Detect which cell encompasses the target text, then output its (x, y) center coordinate. 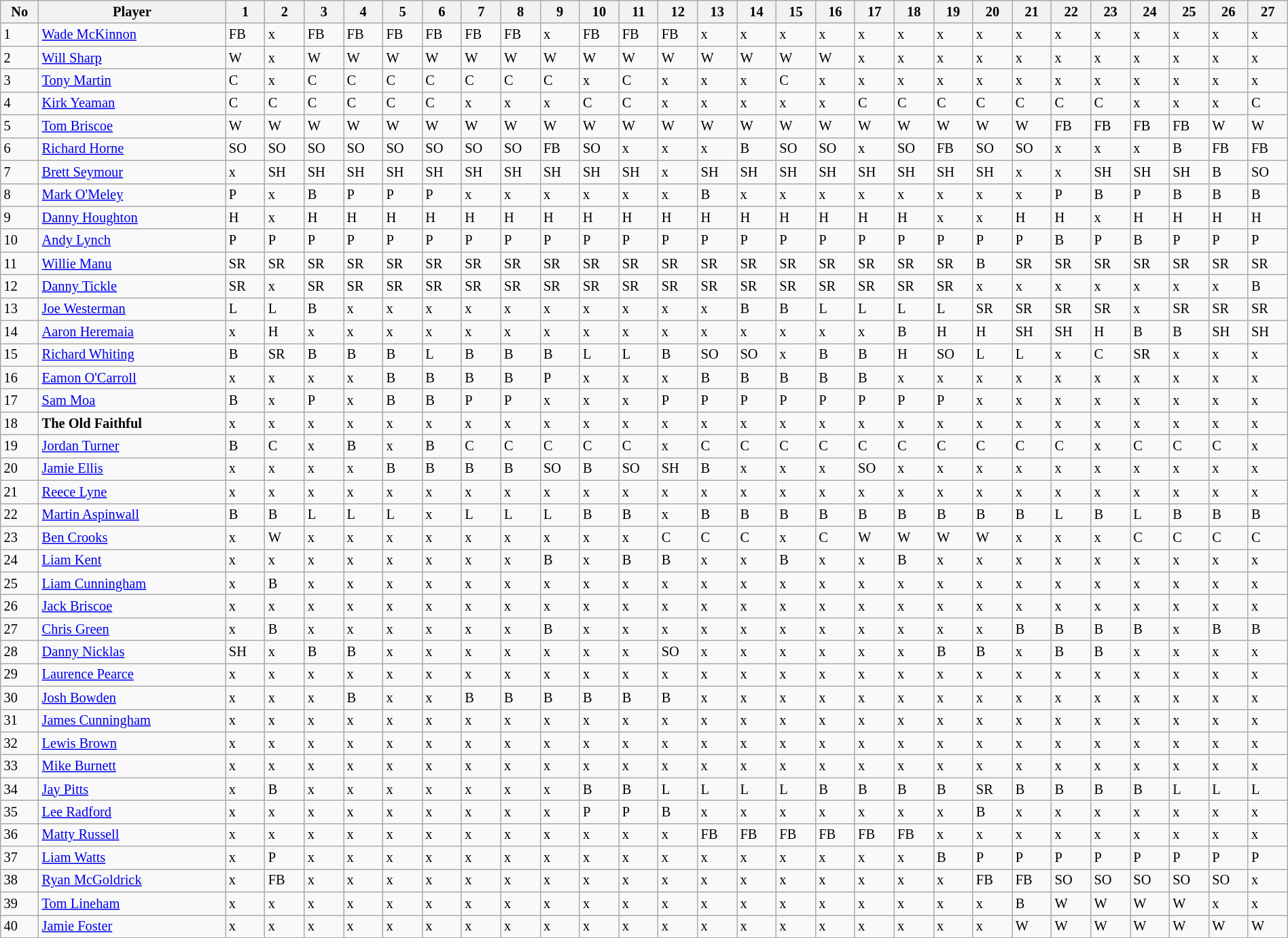
Reece Lyne (132, 492)
34 (20, 789)
Kirk Yeaman (132, 103)
James Cunningham (132, 721)
Wade McKinnon (132, 35)
Richard Whiting (132, 355)
Lee Radford (132, 812)
33 (20, 766)
Josh Bowden (132, 698)
Mark O'Meley (132, 195)
31 (20, 721)
Will Sharp (132, 58)
Matty Russell (132, 835)
28 (20, 652)
Chris Green (132, 629)
Jamie Ellis (132, 469)
Danny Nicklas (132, 652)
Mike Burnett (132, 766)
40 (20, 926)
Danny Houghton (132, 217)
Aaron Heremaia (132, 332)
Tom Lineham (132, 903)
Brett Seymour (132, 172)
Danny Tickle (132, 286)
The Old Faithful (132, 423)
Jay Pitts (132, 789)
39 (20, 903)
35 (20, 812)
Willie Manu (132, 264)
Martin Aspinwall (132, 515)
Joe Westerman (132, 309)
Jack Briscoe (132, 606)
Sam Moa (132, 400)
Liam Watts (132, 858)
32 (20, 743)
38 (20, 880)
Liam Cunningham (132, 583)
Tom Briscoe (132, 126)
Jordan Turner (132, 446)
Andy Lynch (132, 240)
Ryan McGoldrick (132, 880)
Laurence Pearce (132, 674)
30 (20, 698)
Richard Horne (132, 149)
No (20, 12)
Player (132, 12)
Lewis Brown (132, 743)
29 (20, 674)
Jamie Foster (132, 926)
37 (20, 858)
36 (20, 835)
Liam Kent (132, 560)
Ben Crooks (132, 537)
Eamon O'Carroll (132, 378)
Tony Martin (132, 80)
